Search for the cell housing the specified text and yield its [x, y] center coordinate. 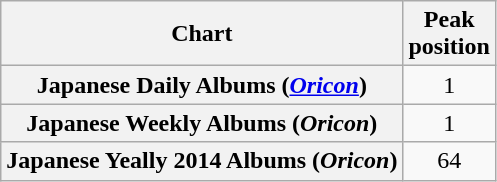
Japanese Weekly Albums (Oricon) [202, 123]
Peakposition [449, 34]
Japanese Yeally 2014 Albums (Oricon) [202, 161]
Japanese Daily Albums (Oricon) [202, 85]
64 [449, 161]
Chart [202, 34]
